Find where the given text appears and provide that cell's center as (x, y) coordinate. 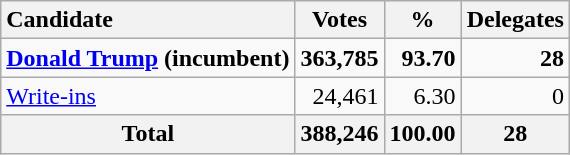
Votes (340, 20)
24,461 (340, 96)
100.00 (422, 134)
Write-ins (148, 96)
% (422, 20)
0 (515, 96)
Donald Trump (incumbent) (148, 58)
Total (148, 134)
Candidate (148, 20)
388,246 (340, 134)
93.70 (422, 58)
Delegates (515, 20)
6.30 (422, 96)
363,785 (340, 58)
